Find where the given text appears and provide that cell's center as (X, Y) coordinate. 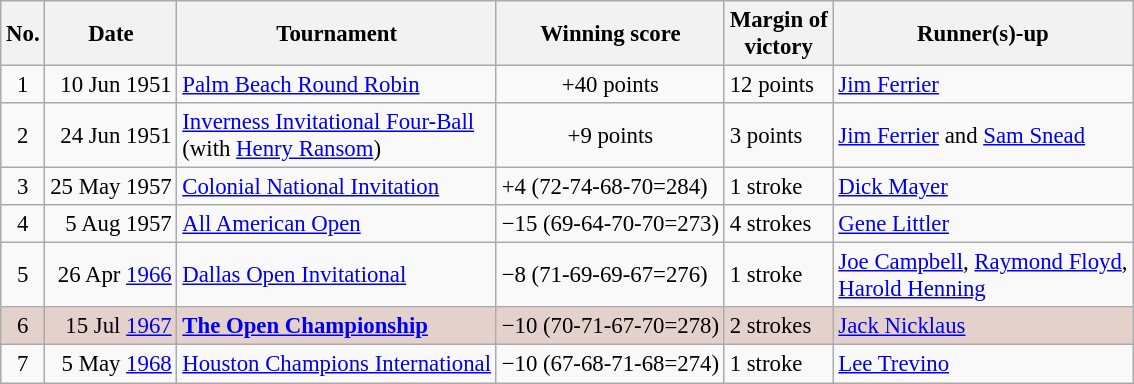
All American Open (336, 224)
Tournament (336, 34)
12 points (778, 85)
5 (23, 276)
The Open Championship (336, 327)
Palm Beach Round Robin (336, 85)
Jim Ferrier and Sam Snead (983, 136)
5 Aug 1957 (111, 224)
2 (23, 136)
Margin ofvictory (778, 34)
+9 points (610, 136)
Houston Champions International (336, 364)
+40 points (610, 85)
25 May 1957 (111, 187)
7 (23, 364)
26 Apr 1966 (111, 276)
4 (23, 224)
Jim Ferrier (983, 85)
−8 (71-69-69-67=276) (610, 276)
No. (23, 34)
Joe Campbell, Raymond Floyd, Harold Henning (983, 276)
Date (111, 34)
4 strokes (778, 224)
3 points (778, 136)
+4 (72-74-68-70=284) (610, 187)
5 May 1968 (111, 364)
15 Jul 1967 (111, 327)
10 Jun 1951 (111, 85)
6 (23, 327)
1 (23, 85)
24 Jun 1951 (111, 136)
Dick Mayer (983, 187)
Jack Nicklaus (983, 327)
2 strokes (778, 327)
3 (23, 187)
Inverness Invitational Four-Ball(with Henry Ransom) (336, 136)
Dallas Open Invitational (336, 276)
Winning score (610, 34)
Lee Trevino (983, 364)
Gene Littler (983, 224)
−15 (69-64-70-70=273) (610, 224)
−10 (70-71-67-70=278) (610, 327)
Runner(s)-up (983, 34)
Colonial National Invitation (336, 187)
−10 (67-68-71-68=274) (610, 364)
